Return [X, Y] of the center of cell containing provided text 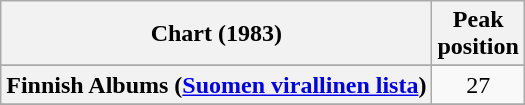
27 [478, 85]
Chart (1983) [216, 34]
Finnish Albums (Suomen virallinen lista) [216, 85]
Peakposition [478, 34]
